Determine the [X, Y] coordinate at the center of the cell enclosing the given text.  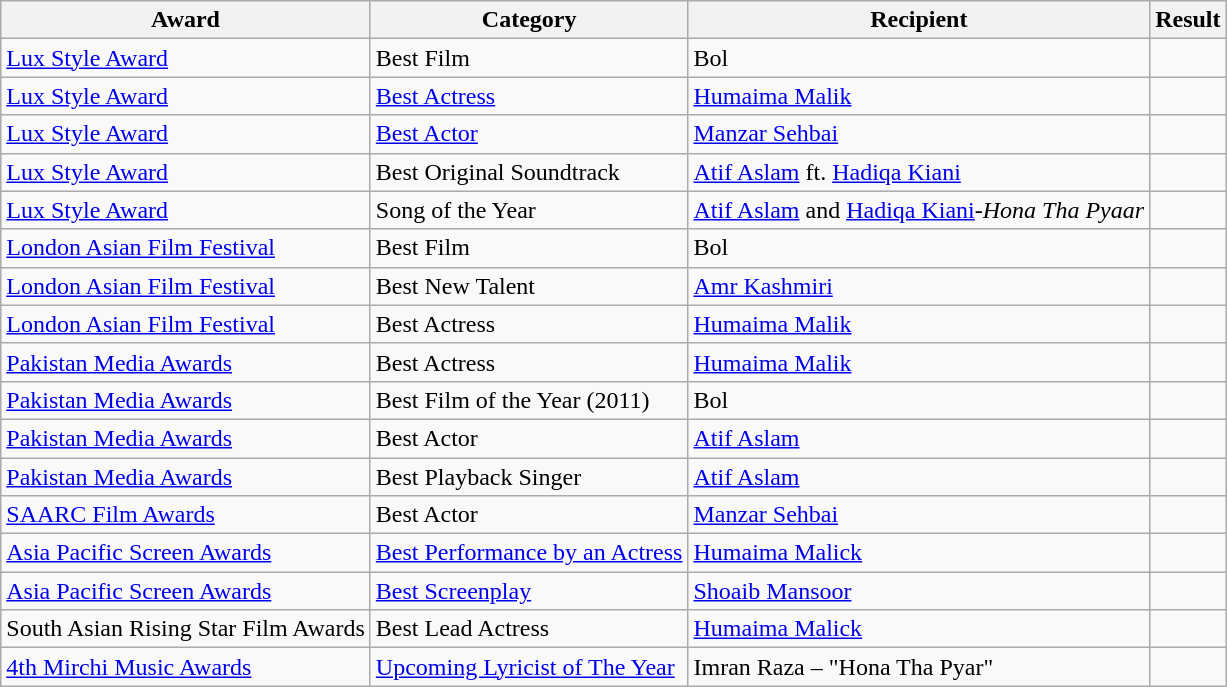
Atif Aslam ft. Hadiqa Kiani [919, 172]
Imran Raza – "Hona Tha Pyar" [919, 667]
Best Playback Singer [529, 477]
Award [186, 20]
Best Lead Actress [529, 629]
4th Mirchi Music Awards [186, 667]
Best New Talent [529, 286]
Song of the Year [529, 210]
Result [1188, 20]
Best Original Soundtrack [529, 172]
Shoaib Mansoor [919, 591]
Best Screenplay [529, 591]
SAARC Film Awards [186, 515]
Best Film of the Year (2011) [529, 400]
Recipient [919, 20]
Category [529, 20]
Amr Kashmiri [919, 286]
South Asian Rising Star Film Awards [186, 629]
Atif Aslam and Hadiqa Kiani-Hona Tha Pyaar [919, 210]
Best Performance by an Actress [529, 553]
Upcoming Lyricist of The Year [529, 667]
